Output the [X, Y] coordinate of the center of the cell containing the given text.  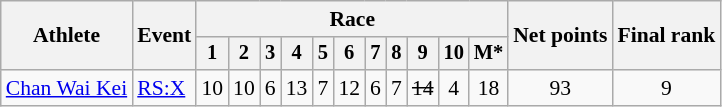
Athlete [66, 36]
8 [396, 54]
3 [270, 54]
13 [297, 88]
M* [488, 54]
18 [488, 88]
1 [212, 54]
Net points [560, 36]
RS:X [164, 88]
Chan Wai Kei [66, 88]
5 [322, 54]
14 [423, 88]
93 [560, 88]
2 [244, 54]
Final rank [666, 36]
Event [164, 36]
Race [352, 19]
12 [349, 88]
